Search for the cell housing the specified text and yield its [X, Y] center coordinate. 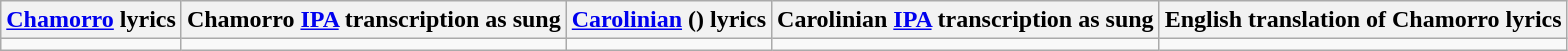
Carolinian IPA transcription as sung [966, 20]
English translation of Chamorro lyrics [1363, 20]
Chamorro IPA transcription as sung [374, 20]
Chamorro lyrics [92, 20]
Carolinian () lyrics [668, 20]
